Detect which cell encompasses the target text, then output its [x, y] center coordinate. 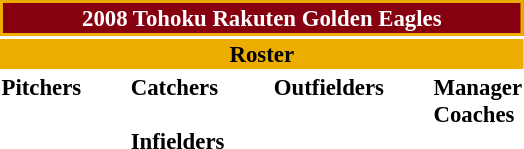
2008 Tohoku Rakuten Golden Eagles [262, 18]
Roster [262, 54]
